Return (x, y) of the center of cell containing provided text 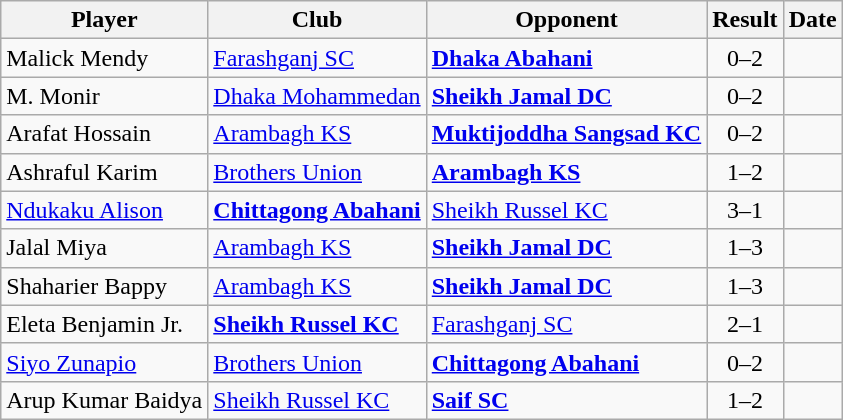
Arafat Hossain (104, 134)
Saif SC (566, 400)
M. Monir (104, 96)
Result (745, 20)
Dhaka Abahani (566, 58)
Shaharier Bappy (104, 286)
Date (812, 20)
3–1 (745, 210)
Ashraful Karim (104, 172)
2–1 (745, 324)
Malick Mendy (104, 58)
Opponent (566, 20)
Muktijoddha Sangsad KC (566, 134)
Arup Kumar Baidya (104, 400)
Club (317, 20)
Eleta Benjamin Jr. (104, 324)
Jalal Miya (104, 248)
Player (104, 20)
Dhaka Mohammedan (317, 96)
Siyo Zunapio (104, 362)
Ndukaku Alison (104, 210)
